Locate the cell with the specified text and output its [x, y] center coordinate. 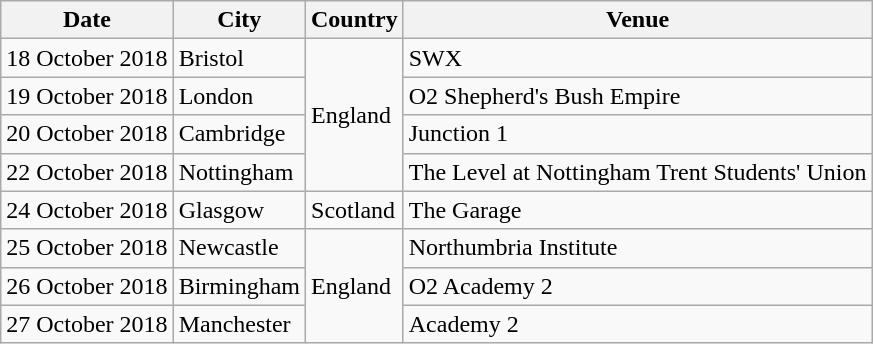
Bristol [239, 58]
Academy 2 [638, 324]
19 October 2018 [87, 96]
SWX [638, 58]
Venue [638, 20]
Country [355, 20]
Newcastle [239, 248]
Birmingham [239, 286]
Glasgow [239, 210]
24 October 2018 [87, 210]
25 October 2018 [87, 248]
Junction 1 [638, 134]
20 October 2018 [87, 134]
22 October 2018 [87, 172]
Cambridge [239, 134]
O2 Academy 2 [638, 286]
Scotland [355, 210]
Northumbria Institute [638, 248]
Manchester [239, 324]
London [239, 96]
18 October 2018 [87, 58]
Date [87, 20]
26 October 2018 [87, 286]
Nottingham [239, 172]
The Level at Nottingham Trent Students' Union [638, 172]
The Garage [638, 210]
City [239, 20]
27 October 2018 [87, 324]
O2 Shepherd's Bush Empire [638, 96]
